Provide the [X, Y] coordinate of the cell's center where the given text is located.  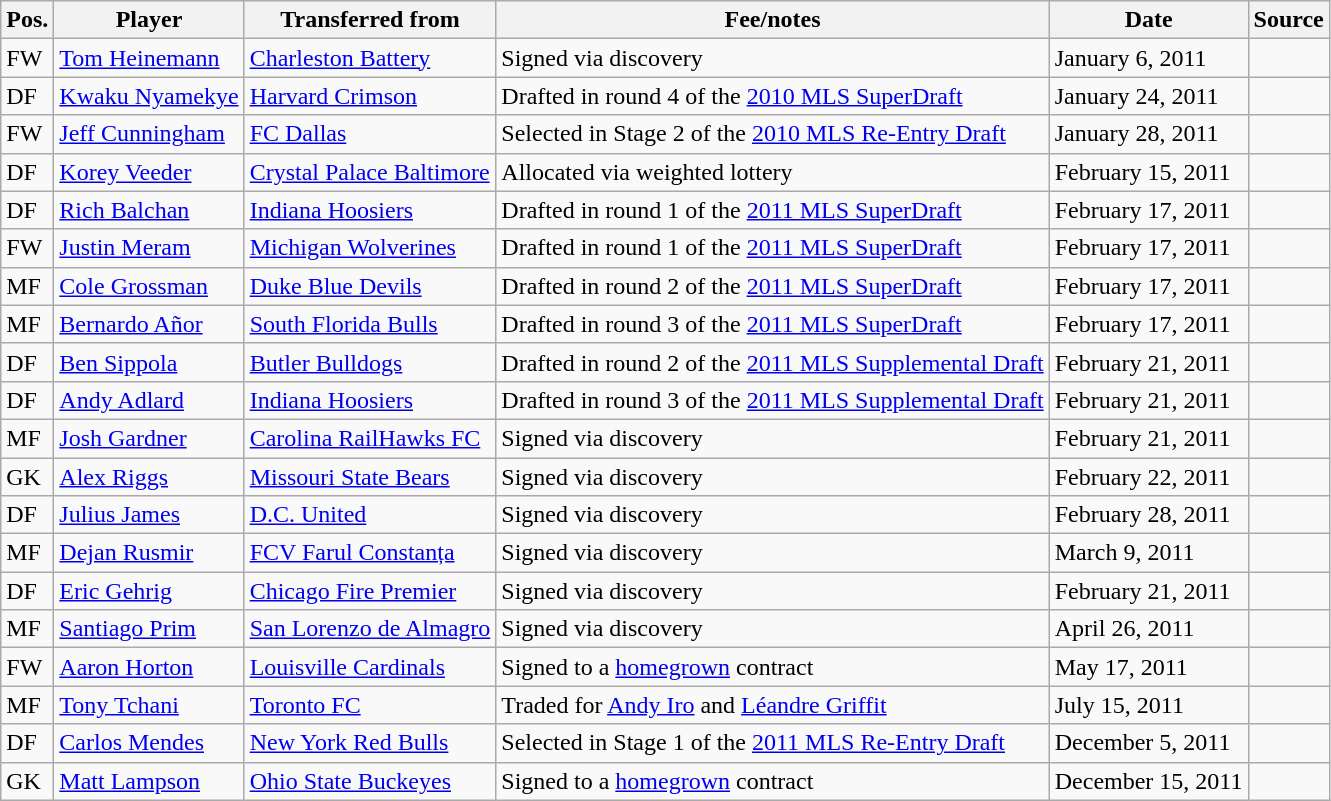
Rich Balchan [149, 210]
Louisville Cardinals [370, 667]
Korey Veeder [149, 172]
D.C. United [370, 515]
Drafted in round 2 of the 2011 MLS Supplemental Draft [772, 362]
April 26, 2011 [1148, 629]
South Florida Bulls [370, 324]
Drafted in round 3 of the 2011 MLS Supplemental Draft [772, 400]
December 5, 2011 [1148, 743]
February 15, 2011 [1148, 172]
Carolina RailHawks FC [370, 438]
Duke Blue Devils [370, 286]
FCV Farul Constanța [370, 553]
March 9, 2011 [1148, 553]
Cole Grossman [149, 286]
Tony Tchani [149, 705]
Santiago Prim [149, 629]
Chicago Fire Premier [370, 591]
Jeff Cunningham [149, 134]
Crystal Palace Baltimore [370, 172]
Josh Gardner [149, 438]
December 15, 2011 [1148, 781]
Allocated via weighted lottery [772, 172]
Missouri State Bears [370, 477]
Transferred from [370, 20]
Selected in Stage 2 of the 2010 MLS Re-Entry Draft [772, 134]
Harvard Crimson [370, 96]
Drafted in round 4 of the 2010 MLS SuperDraft [772, 96]
July 15, 2011 [1148, 705]
FC Dallas [370, 134]
Pos. [28, 20]
Ohio State Buckeyes [370, 781]
Selected in Stage 1 of the 2011 MLS Re-Entry Draft [772, 743]
Matt Lampson [149, 781]
Eric Gehrig [149, 591]
Tom Heinemann [149, 58]
January 6, 2011 [1148, 58]
Alex Riggs [149, 477]
May 17, 2011 [1148, 667]
Ben Sippola [149, 362]
Drafted in round 3 of the 2011 MLS SuperDraft [772, 324]
Source [1288, 20]
Julius James [149, 515]
Carlos Mendes [149, 743]
Toronto FC [370, 705]
Andy Adlard [149, 400]
January 28, 2011 [1148, 134]
San Lorenzo de Almagro [370, 629]
New York Red Bulls [370, 743]
Charleston Battery [370, 58]
Date [1148, 20]
Bernardo Añor [149, 324]
February 28, 2011 [1148, 515]
Player [149, 20]
Traded for Andy Iro and Léandre Griffit [772, 705]
Drafted in round 2 of the 2011 MLS SuperDraft [772, 286]
Aaron Horton [149, 667]
Kwaku Nyamekye [149, 96]
February 22, 2011 [1148, 477]
Butler Bulldogs [370, 362]
January 24, 2011 [1148, 96]
Dejan Rusmir [149, 553]
Justin Meram [149, 248]
Michigan Wolverines [370, 248]
Fee/notes [772, 20]
